Locate the cell with the specified text and output its [X, Y] center coordinate. 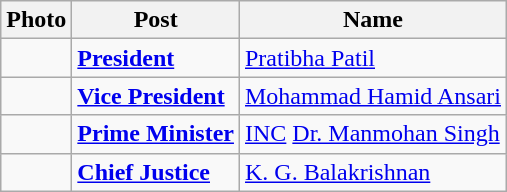
K. G. Balakrishnan [372, 172]
Photo [36, 20]
Prime Minister [156, 134]
Name [372, 20]
Mohammad Hamid Ansari [372, 96]
Chief Justice [156, 172]
INC Dr. Manmohan Singh [372, 134]
Pratibha Patil [372, 58]
Post [156, 20]
Vice President [156, 96]
President [156, 58]
